Extract the (X, Y) coordinate from the center of the cell holding the provided text.  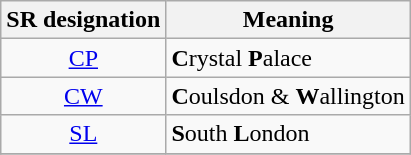
SL (84, 134)
Coulsdon & Wallington (288, 96)
Crystal Palace (288, 58)
SR designation (84, 20)
Meaning (288, 20)
CP (84, 58)
South London (288, 134)
CW (84, 96)
